Capture the cell that displays the provided text and extract its [X, Y] central coordinate. 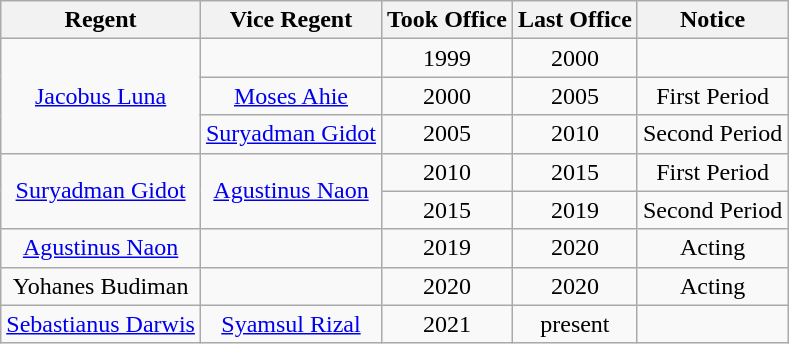
present [574, 324]
Vice Regent [290, 20]
Took Office [448, 20]
1999 [448, 58]
Notice [712, 20]
Syamsul Rizal [290, 324]
Jacobus Luna [101, 96]
Sebastianus Darwis [101, 324]
Yohanes Budiman [101, 286]
Moses Ahie [290, 96]
Regent [101, 20]
2021 [448, 324]
Last Office [574, 20]
